Find where the given text appears and provide that cell's center as [x, y] coordinate. 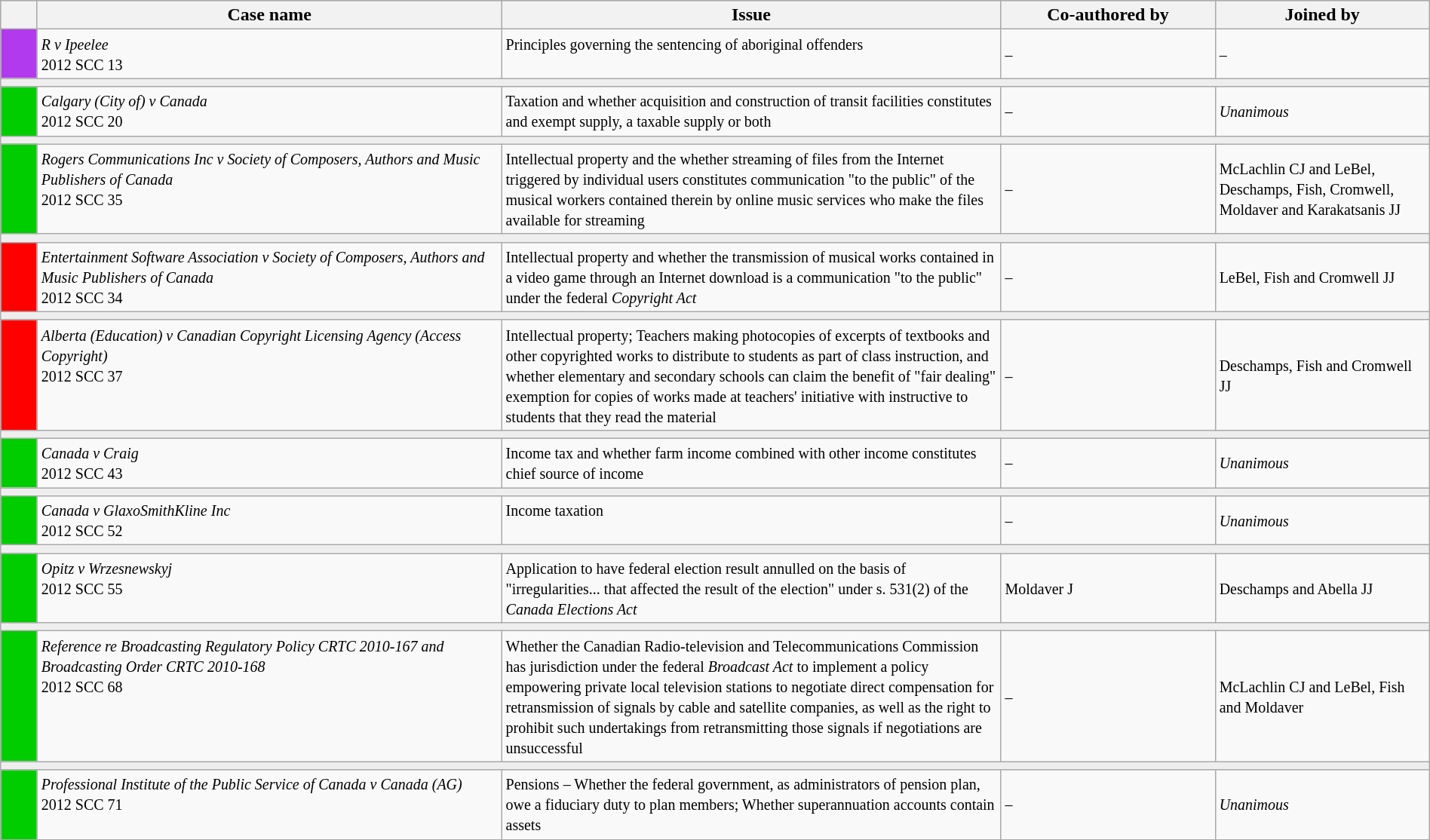
R v Ipeelee 2012 SCC 13 [269, 54]
Opitz v Wrzesnewskyj 2012 SCC 55 [269, 588]
Deschamps, Fish and Cromwell JJ [1322, 375]
Case name [269, 15]
Reference re Broadcasting Regulatory Policy CRTC 2010-167 and Broadcasting Order CRTC 2010-168 2012 SCC 68 [269, 697]
Canada v GlaxoSmithKline Inc 2012 SCC 52 [269, 520]
Professional Institute of the Public Service of Canada v Canada (AG) 2012 SCC 71 [269, 805]
Income taxation [751, 520]
Entertainment Software Association v Society of Composers, Authors and Music Publishers of Canada 2012 SCC 34 [269, 277]
Calgary (City of) v Canada 2012 SCC 20 [269, 112]
Rogers Communications Inc v Society of Composers, Authors and Music Publishers of Canada 2012 SCC 35 [269, 189]
Alberta (Education) v Canadian Copyright Licensing Agency (Access Copyright) 2012 SCC 37 [269, 375]
Deschamps and Abella JJ [1322, 588]
McLachlin CJ and LeBel, Deschamps, Fish, Cromwell, Moldaver and Karakatsanis JJ [1322, 189]
LeBel, Fish and Cromwell JJ [1322, 277]
Taxation and whether acquisition and construction of transit facilities constitutes and exempt supply, a taxable supply or both [751, 112]
Income tax and whether farm income combined with other income constitutes chief source of income [751, 463]
Co-authored by [1108, 15]
McLachlin CJ and LeBel, Fish and Moldaver [1322, 697]
Canada v Craig 2012 SCC 43 [269, 463]
Issue [751, 15]
Principles governing the sentencing of aboriginal offenders [751, 54]
Moldaver J [1108, 588]
Joined by [1322, 15]
